Identify which cell holds the provided text, then report its (x, y) central coordinate. 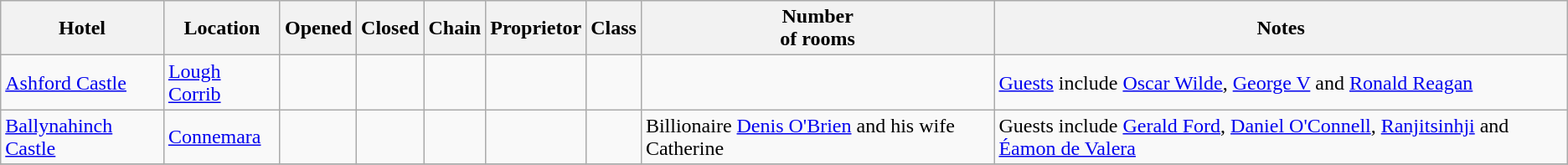
Ashford Castle (82, 82)
Ballynahinch Castle (82, 137)
Proprietor (536, 28)
Opened (318, 28)
Billionaire Denis O'Brien and his wife Catherine (818, 137)
Guests include Gerald Ford, Daniel O'Connell, Ranjitsinhji and Éamon de Valera (1281, 137)
Guests include Oscar Wilde, George V and Ronald Reagan (1281, 82)
Closed (390, 28)
Chain (455, 28)
Numberof rooms (818, 28)
Class (614, 28)
Connemara (221, 137)
Location (221, 28)
Notes (1281, 28)
Lough Corrib (221, 82)
Hotel (82, 28)
